Detect which cell encompasses the target text, then output its [x, y] center coordinate. 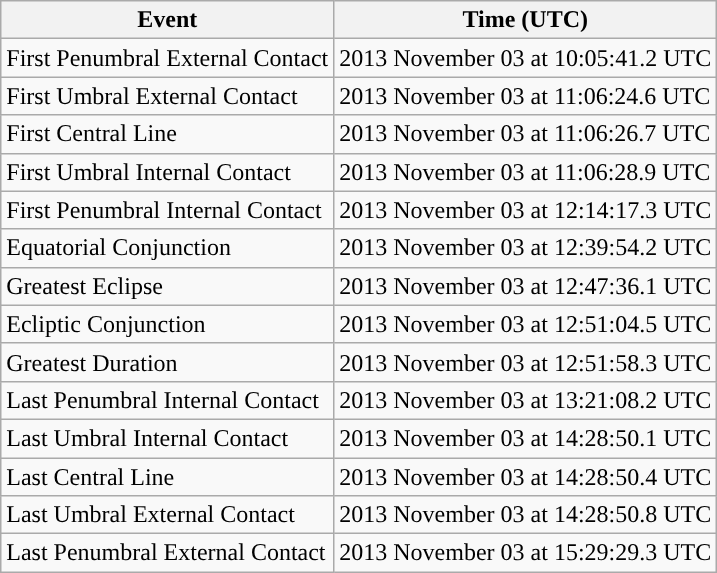
Event [168, 20]
Last Umbral Internal Contact [168, 438]
First Central Line [168, 134]
First Umbral External Contact [168, 96]
2013 November 03 at 11:06:26.7 UTC [526, 134]
2013 November 03 at 14:28:50.4 UTC [526, 477]
Greatest Duration [168, 362]
Last Central Line [168, 477]
2013 November 03 at 12:14:17.3 UTC [526, 210]
2013 November 03 at 11:06:24.6 UTC [526, 96]
2013 November 03 at 14:28:50.8 UTC [526, 515]
Greatest Eclipse [168, 286]
Equatorial Conjunction [168, 248]
Last Penumbral Internal Contact [168, 400]
2013 November 03 at 15:29:29.3 UTC [526, 553]
Last Penumbral External Contact [168, 553]
Time (UTC) [526, 20]
First Umbral Internal Contact [168, 172]
Ecliptic Conjunction [168, 324]
First Penumbral External Contact [168, 58]
2013 November 03 at 12:39:54.2 UTC [526, 248]
2013 November 03 at 12:51:58.3 UTC [526, 362]
2013 November 03 at 12:47:36.1 UTC [526, 286]
2013 November 03 at 11:06:28.9 UTC [526, 172]
2013 November 03 at 12:51:04.5 UTC [526, 324]
First Penumbral Internal Contact [168, 210]
Last Umbral External Contact [168, 515]
2013 November 03 at 13:21:08.2 UTC [526, 400]
2013 November 03 at 14:28:50.1 UTC [526, 438]
2013 November 03 at 10:05:41.2 UTC [526, 58]
